Return (X, Y) of the center of cell containing provided text 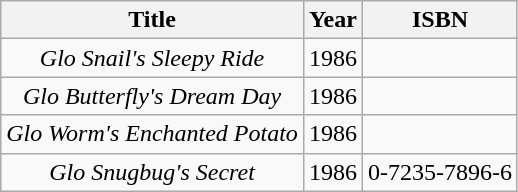
Year (332, 20)
Glo Snugbug's Secret (152, 172)
0-7235-7896-6 (440, 172)
ISBN (440, 20)
Glo Butterfly's Dream Day (152, 96)
Glo Worm's Enchanted Potato (152, 134)
Glo Snail's Sleepy Ride (152, 58)
Title (152, 20)
